Pinpoint the cell where the given text exists, returning its (x, y) midpoint coordinate. 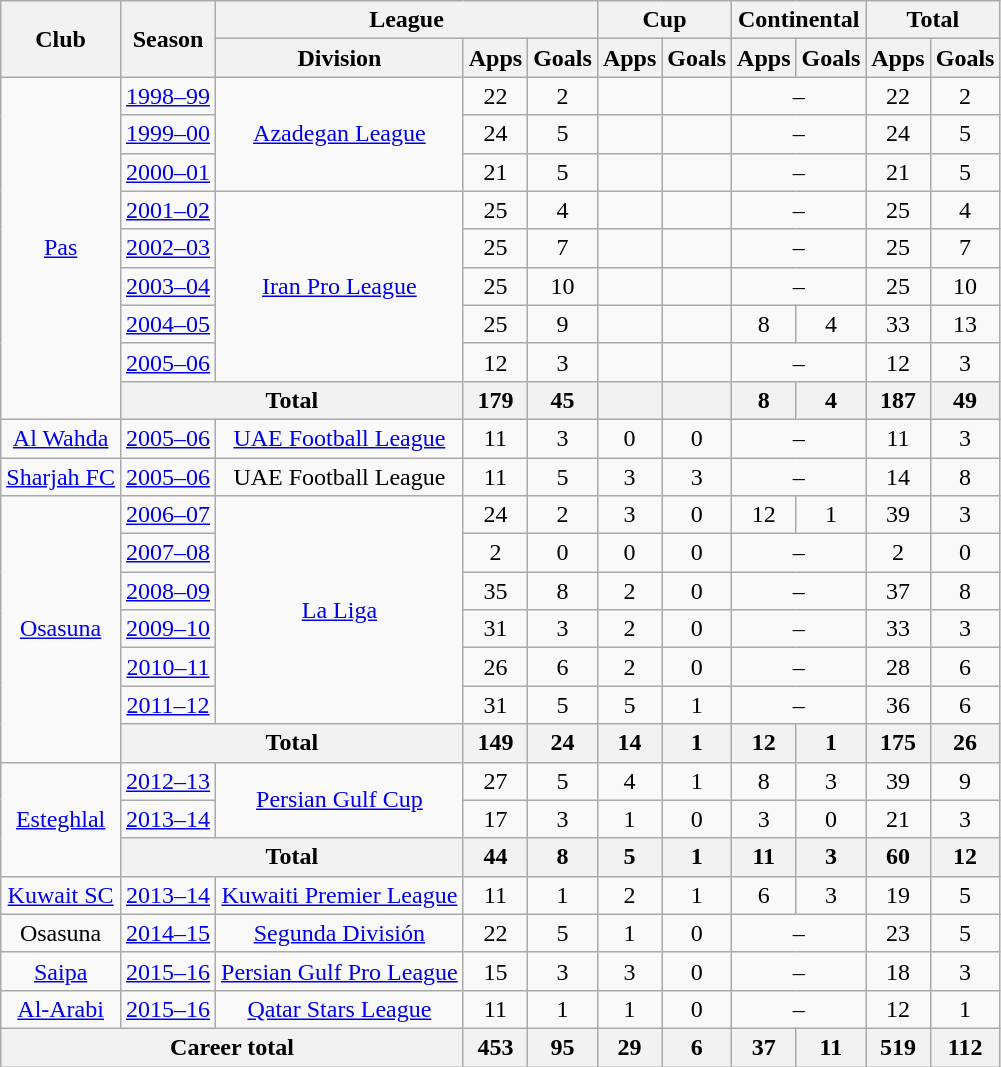
2004–05 (168, 324)
Qatar Stars League (340, 1009)
2007–08 (168, 553)
2002–03 (168, 248)
35 (495, 591)
28 (898, 667)
29 (629, 1047)
2006–07 (168, 515)
1999–00 (168, 134)
Kuwaiti Premier League (340, 895)
2008–09 (168, 591)
Continental (799, 20)
2012–13 (168, 781)
Iran Pro League (340, 286)
2011–12 (168, 705)
Saipa (61, 971)
112 (965, 1047)
13 (965, 324)
Al Wahda (61, 438)
Azadegan League (340, 134)
Sharjah FC (61, 477)
519 (898, 1047)
1998–99 (168, 96)
2001–02 (168, 210)
175 (898, 743)
187 (898, 400)
Esteghlal (61, 819)
2000–01 (168, 172)
2010–11 (168, 667)
18 (898, 971)
2014–15 (168, 933)
Season (168, 39)
453 (495, 1047)
Persian Gulf Cup (340, 800)
2003–04 (168, 286)
19 (898, 895)
36 (898, 705)
23 (898, 933)
60 (898, 857)
Club (61, 39)
Career total (232, 1047)
45 (563, 400)
Division (340, 58)
Kuwait SC (61, 895)
League (407, 20)
44 (495, 857)
15 (495, 971)
Cup (664, 20)
Persian Gulf Pro League (340, 971)
2009–10 (168, 629)
49 (965, 400)
149 (495, 743)
27 (495, 781)
Al-Arabi (61, 1009)
17 (495, 819)
La Liga (340, 610)
179 (495, 400)
Segunda División (340, 933)
Pas (61, 248)
95 (563, 1047)
